Capture the cell that displays the provided text and extract its (x, y) central coordinate. 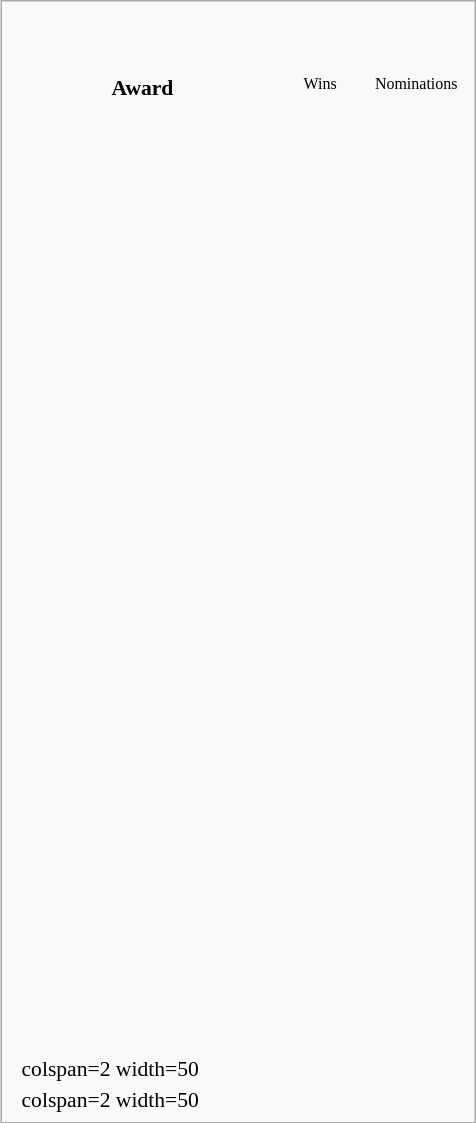
Nominations (416, 87)
Wins (320, 87)
Award (142, 87)
Award Wins Nominations (239, 547)
